Find where the given text appears and provide that cell's center as [x, y] coordinate. 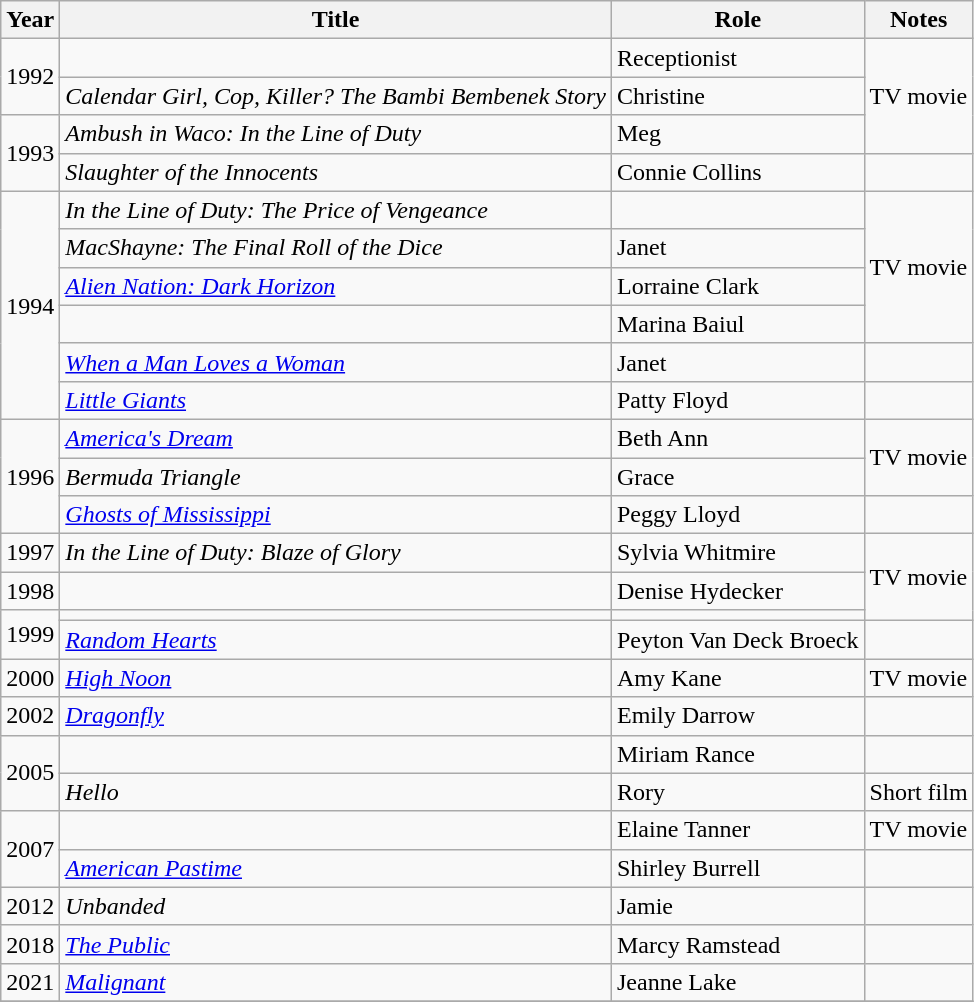
2018 [30, 944]
Malignant [336, 982]
MacShayne: The Final Roll of the Dice [336, 248]
1997 [30, 553]
American Pastime [336, 868]
Patty Floyd [738, 400]
Marcy Ramstead [738, 944]
Christine [738, 96]
1992 [30, 77]
Notes [918, 20]
Marina Baiul [738, 324]
Emily Darrow [738, 716]
Short film [918, 792]
1996 [30, 476]
Denise Hydecker [738, 591]
2005 [30, 773]
Hello [336, 792]
2012 [30, 906]
Receptionist [738, 58]
Beth Ann [738, 438]
Jeanne Lake [738, 982]
Ambush in Waco: In the Line of Duty [336, 134]
Little Giants [336, 400]
2000 [30, 678]
Meg [738, 134]
When a Man Loves a Woman [336, 362]
Peyton Van Deck Broeck [738, 640]
Bermuda Triangle [336, 477]
Elaine Tanner [738, 830]
Calendar Girl, Cop, Killer? The Bambi Bembenek Story [336, 96]
Connie Collins [738, 172]
1994 [30, 305]
Ghosts of Mississippi [336, 515]
Slaughter of the Innocents [336, 172]
Miriam Rance [738, 754]
Jamie [738, 906]
Rory [738, 792]
Unbanded [336, 906]
2002 [30, 716]
Random Hearts [336, 640]
Year [30, 20]
1998 [30, 591]
1993 [30, 153]
Role [738, 20]
2021 [30, 982]
Shirley Burrell [738, 868]
Peggy Lloyd [738, 515]
High Noon [336, 678]
Grace [738, 477]
In the Line of Duty: Blaze of Glory [336, 553]
Amy Kane [738, 678]
Sylvia Whitmire [738, 553]
America's Dream [336, 438]
Lorraine Clark [738, 286]
2007 [30, 849]
Alien Nation: Dark Horizon [336, 286]
Dragonfly [336, 716]
1999 [30, 634]
In the Line of Duty: The Price of Vengeance [336, 210]
Title [336, 20]
The Public [336, 944]
